Identify which cell holds the provided text, then report its (x, y) central coordinate. 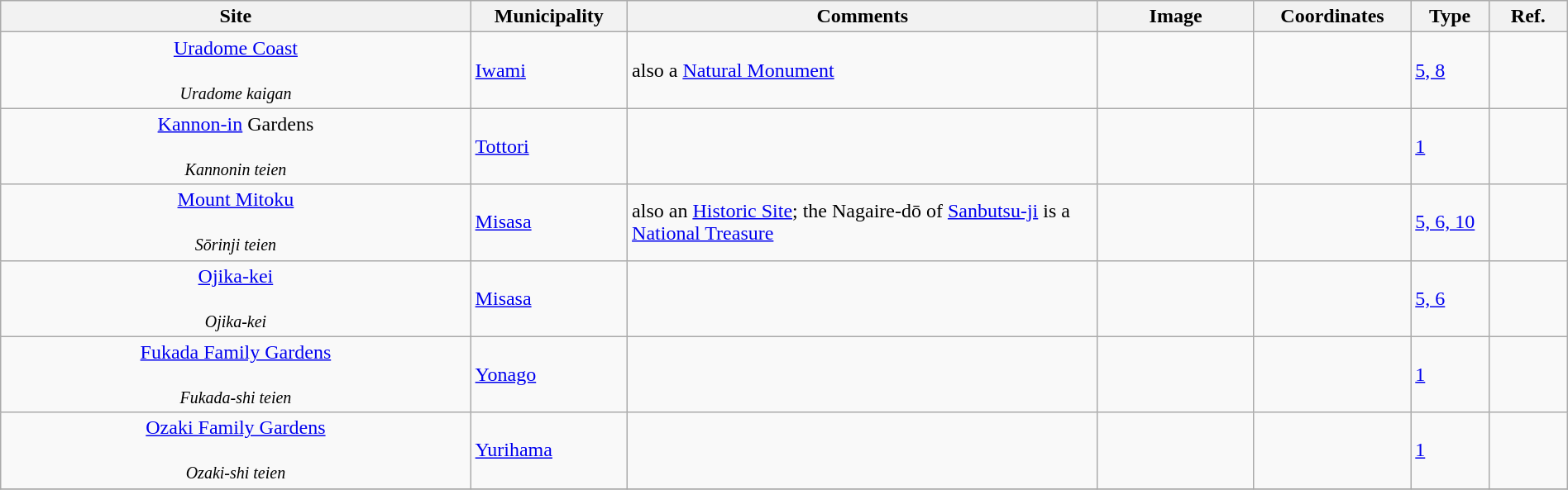
Ref. (1528, 17)
Uradome CoastUradome kaigan (236, 70)
Comments (863, 17)
Yonago (549, 374)
also a Natural Monument (863, 70)
Municipality (549, 17)
5, 8 (1451, 70)
Coordinates (1331, 17)
Kannon-in GardensKannonin teien (236, 146)
Image (1176, 17)
Yurihama (549, 450)
Ojika-keiOjika-kei (236, 298)
Type (1451, 17)
5, 6, 10 (1451, 222)
Site (236, 17)
Mount MitokuSōrinji teien (236, 222)
Iwami (549, 70)
Fukada Family GardensFukada-shi teien (236, 374)
Ozaki Family GardensOzaki-shi teien (236, 450)
5, 6 (1451, 298)
also an Historic Site; the Nagaire-dō of Sanbutsu-ji is a National Treasure (863, 222)
Tottori (549, 146)
